Find where the given text appears and provide that cell's center as (X, Y) coordinate. 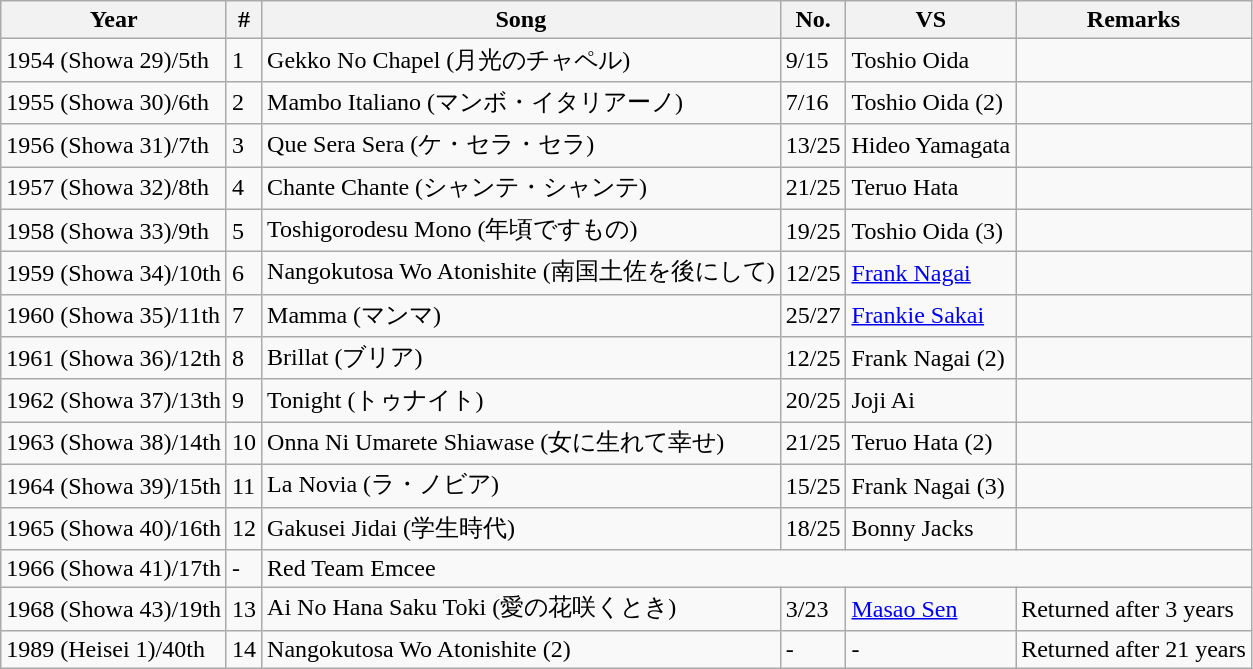
Frank Nagai (931, 274)
1962 (Showa 37)/13th (114, 400)
Toshio Oida (931, 60)
12 (244, 528)
Hideo Yamagata (931, 146)
10 (244, 444)
Toshio Oida (3) (931, 230)
La Novia (ラ・ノビア) (522, 486)
3/23 (813, 610)
15/25 (813, 486)
Frankie Sakai (931, 316)
# (244, 20)
1961 (Showa 36)/12th (114, 358)
20/25 (813, 400)
Gekko No Chapel (月光のチャペル) (522, 60)
4 (244, 188)
13/25 (813, 146)
Tonight (トゥナイト) (522, 400)
1968 (Showa 43)/19th (114, 610)
Bonny Jacks (931, 528)
Toshio Oida (2) (931, 102)
11 (244, 486)
Nangokutosa Wo Atonishite (2) (522, 649)
1 (244, 60)
Toshigorodesu Mono (年頃ですもの) (522, 230)
25/27 (813, 316)
Gakusei Jidai (学生時代) (522, 528)
1960 (Showa 35)/11th (114, 316)
Red Team Emcee (757, 569)
9 (244, 400)
1957 (Showa 32)/8th (114, 188)
Onna Ni Umarete Shiawase (女に生れて幸せ) (522, 444)
Nangokutosa Wo Atonishite (南国土佐を後にして) (522, 274)
Song (522, 20)
Teruo Hata (2) (931, 444)
19/25 (813, 230)
Remarks (1134, 20)
Returned after 21 years (1134, 649)
1989 (Heisei 1)/40th (114, 649)
Chante Chante (シャンテ・シャンテ) (522, 188)
1958 (Showa 33)/9th (114, 230)
Returned after 3 years (1134, 610)
2 (244, 102)
1954 (Showa 29)/5th (114, 60)
9/15 (813, 60)
1966 (Showa 41)/17th (114, 569)
1955 (Showa 30)/6th (114, 102)
Mambo Italiano (マンボ・イタリアーノ) (522, 102)
1963 (Showa 38)/14th (114, 444)
6 (244, 274)
No. (813, 20)
1956 (Showa 31)/7th (114, 146)
VS (931, 20)
Year (114, 20)
3 (244, 146)
8 (244, 358)
Masao Sen (931, 610)
1959 (Showa 34)/10th (114, 274)
Frank Nagai (3) (931, 486)
Joji Ai (931, 400)
13 (244, 610)
Mamma (マンマ) (522, 316)
Teruo Hata (931, 188)
7/16 (813, 102)
7 (244, 316)
Que Sera Sera (ケ・セラ・セラ) (522, 146)
1964 (Showa 39)/15th (114, 486)
14 (244, 649)
Ai No Hana Saku Toki (愛の花咲くとき) (522, 610)
5 (244, 230)
1965 (Showa 40)/16th (114, 528)
18/25 (813, 528)
Brillat (ブリア) (522, 358)
Frank Nagai (2) (931, 358)
